Locate the cell with the specified text and output its [x, y] center coordinate. 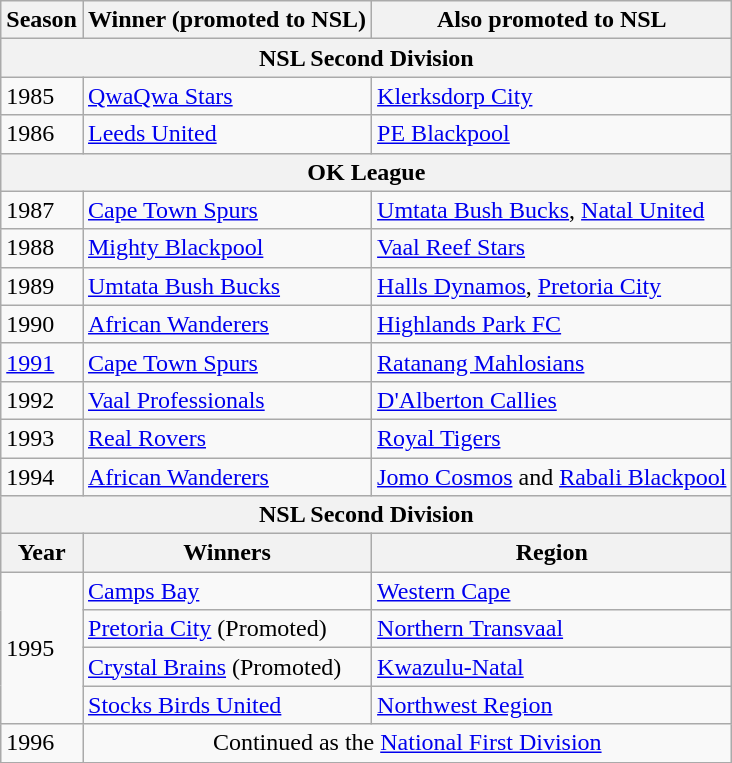
1996 [42, 743]
OK League [366, 172]
1989 [42, 286]
QwaQwa Stars [226, 96]
Season [42, 20]
Umtata Bush Bucks, Natal United [552, 210]
Leeds United [226, 134]
Stocks Birds United [226, 705]
Winner (promoted to NSL) [226, 20]
Winners [226, 553]
Highlands Park FC [552, 324]
1992 [42, 400]
Northwest Region [552, 705]
Region [552, 553]
Ratanang Mahlosians [552, 362]
Crystal Brains (Promoted) [226, 667]
Continued as the National First Division [406, 743]
1987 [42, 210]
Western Cape [552, 591]
1985 [42, 96]
Real Rovers [226, 438]
Vaal Reef Stars [552, 248]
Jomo Cosmos and Rabali Blackpool [552, 477]
1990 [42, 324]
PE Blackpool [552, 134]
Pretoria City (Promoted) [226, 629]
Camps Bay [226, 591]
Vaal Professionals [226, 400]
Kwazulu-Natal [552, 667]
1991 [42, 362]
1988 [42, 248]
Halls Dynamos, Pretoria City [552, 286]
Umtata Bush Bucks [226, 286]
Royal Tigers [552, 438]
1986 [42, 134]
Northern Transvaal [552, 629]
Year [42, 553]
D'Alberton Callies [552, 400]
1995 [42, 648]
Mighty Blackpool [226, 248]
1993 [42, 438]
Klerksdorp City [552, 96]
Also promoted to NSL [552, 20]
1994 [42, 477]
